Capture the cell that displays the provided text and extract its (X, Y) central coordinate. 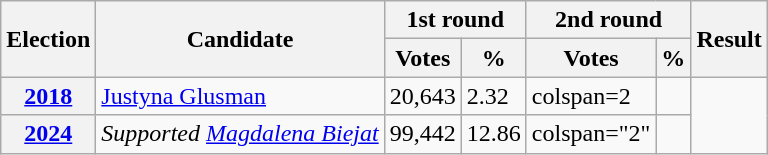
2nd round (608, 20)
Candidate (240, 39)
2024 (48, 134)
2.32 (494, 96)
2018 (48, 96)
1st round (455, 20)
colspan="2" (591, 134)
12.86 (494, 134)
Result (729, 39)
colspan=2 (591, 96)
Election (48, 39)
Supported Magdalena Biejat (240, 134)
99,442 (422, 134)
20,643 (422, 96)
Justyna Glusman (240, 96)
